Return (x, y) of the center of cell containing provided text 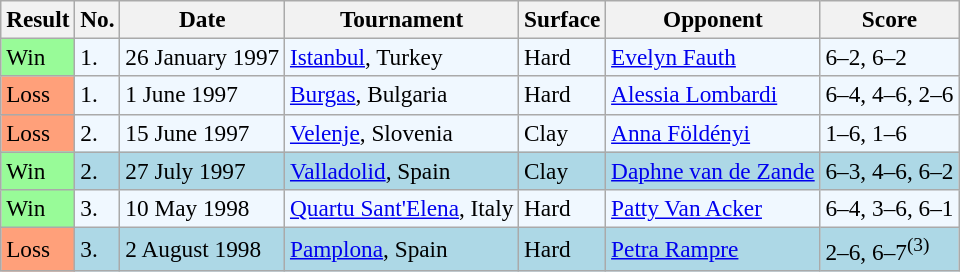
Anna Földényi (713, 133)
10 May 1998 (202, 208)
6–4, 3–6, 6–1 (890, 208)
Alessia Lombardi (713, 95)
Tournament (402, 19)
6–2, 6–2 (890, 57)
Velenje, Slovenia (402, 133)
26 January 1997 (202, 57)
Result (38, 19)
27 July 1997 (202, 170)
No. (98, 19)
Patty Van Acker (713, 208)
1–6, 1–6 (890, 133)
Evelyn Fauth (713, 57)
Istanbul, Turkey (402, 57)
1 June 1997 (202, 95)
2 August 1998 (202, 249)
Surface (562, 19)
6–3, 4–6, 6–2 (890, 170)
Quartu Sant'Elena, Italy (402, 208)
Daphne van de Zande (713, 170)
Date (202, 19)
Valladolid, Spain (402, 170)
Petra Rampre (713, 249)
Score (890, 19)
15 June 1997 (202, 133)
Opponent (713, 19)
6–4, 4–6, 2–6 (890, 95)
Pamplona, Spain (402, 249)
Burgas, Bulgaria (402, 95)
2–6, 6–7(3) (890, 249)
